From the cell containing the given text, extract its center point as (X, Y) coordinate. 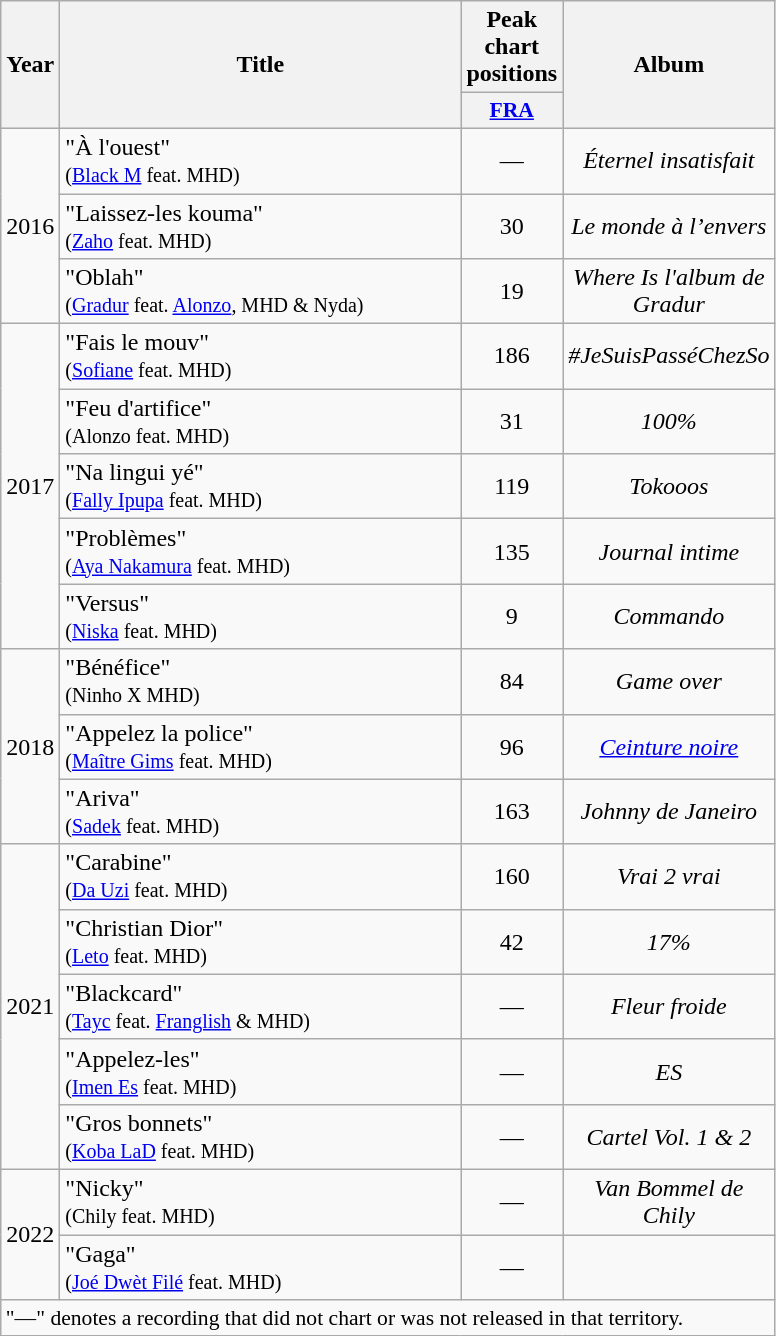
Tokooos (669, 486)
"Appelez-les"(Imen Es feat. MHD) (260, 1072)
160 (512, 876)
"Bénéfice"(Ninho X MHD) (260, 682)
Vrai 2 vrai (669, 876)
Le monde à l’envers (669, 226)
"Appelez la police"(Maître Gims feat. MHD) (260, 746)
Title (260, 65)
42 (512, 942)
"À l'ouest"(Black M feat. MHD) (260, 160)
Commando (669, 616)
Year (30, 65)
Peak chart positions (512, 47)
"Na lingui yé"(Fally Ipupa feat. MHD) (260, 486)
FRA (512, 111)
Van Bommel de Chily (669, 1202)
"Fais le mouv"(Sofiane feat. MHD) (260, 356)
2021 (30, 1006)
9 (512, 616)
"Ariva"(Sadek feat. MHD) (260, 812)
2016 (30, 226)
2017 (30, 486)
Johnny de Janeiro (669, 812)
"Versus"(Niska feat. MHD) (260, 616)
Éternel insatisfait (669, 160)
"Nicky"(Chily feat. MHD) (260, 1202)
19 (512, 292)
135 (512, 552)
"Blackcard"(Tayc feat. Franglish & MHD) (260, 1006)
84 (512, 682)
Journal intime (669, 552)
"Oblah"(Gradur feat. Alonzo, MHD & Nyda) (260, 292)
Ceinture noire (669, 746)
"Problèmes"(Aya Nakamura feat. MHD) (260, 552)
30 (512, 226)
#JeSuisPasséChezSo (669, 356)
100% (669, 422)
"Carabine"(Da Uzi feat. MHD) (260, 876)
Where Is l'album de Gradur (669, 292)
Game over (669, 682)
119 (512, 486)
2022 (30, 1234)
2018 (30, 746)
163 (512, 812)
ES (669, 1072)
96 (512, 746)
"Laissez-les kouma"(Zaho feat. MHD) (260, 226)
Cartel Vol. 1 & 2 (669, 1136)
Album (669, 65)
"Gaga"(Joé Dwèt Filé feat. MHD) (260, 1266)
"—" denotes a recording that did not chart or was not released in that territory. (388, 1318)
Fleur froide (669, 1006)
17% (669, 942)
"Feu d'artifice"(Alonzo feat. MHD) (260, 422)
31 (512, 422)
"Gros bonnets"(Koba LaD feat. MHD) (260, 1136)
"Christian Dior"(Leto feat. MHD) (260, 942)
186 (512, 356)
